Return the [x, y] coordinate for the center point of the cell that contains the specified text.  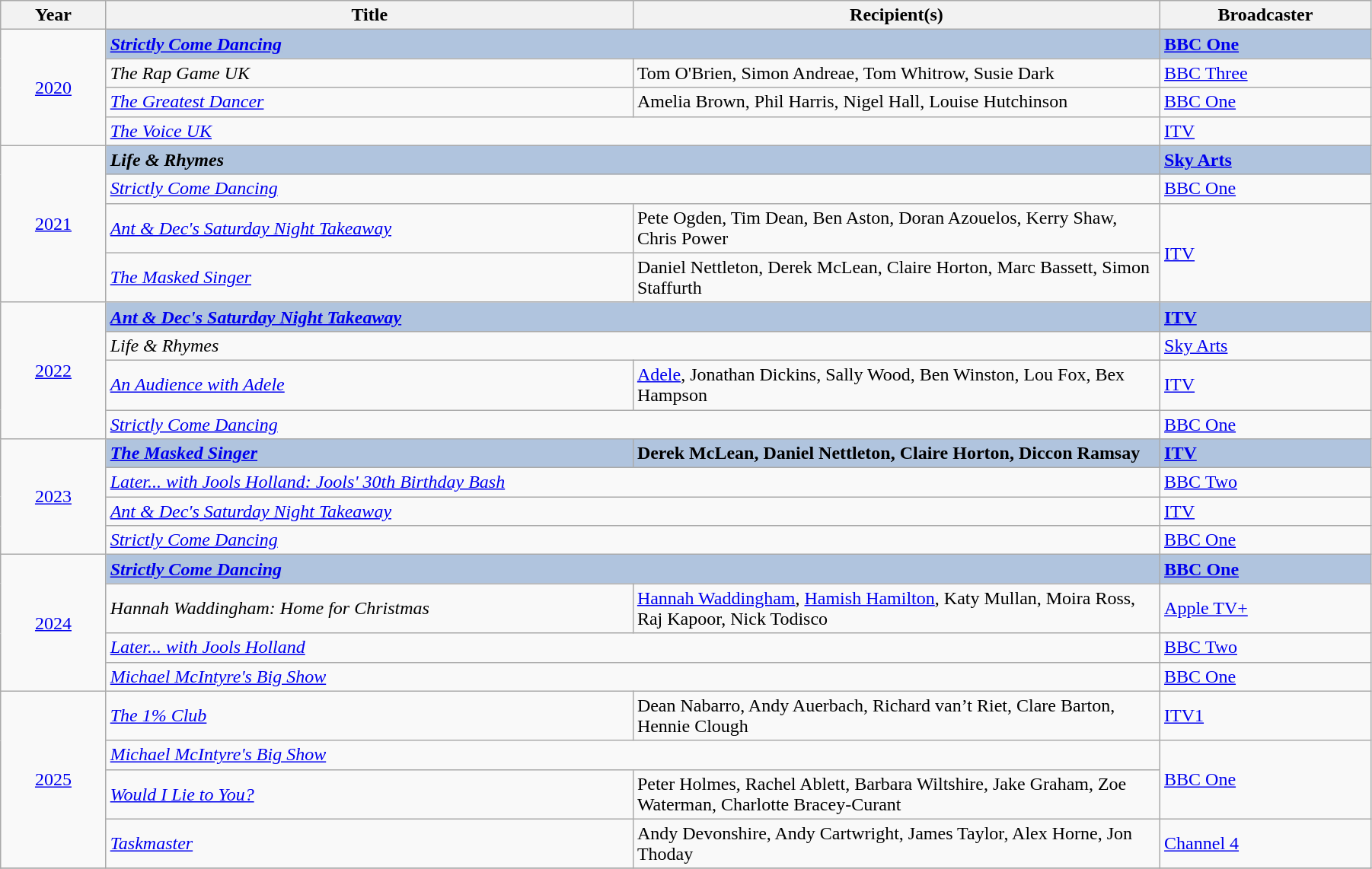
2020 [53, 88]
Hannah Waddingham, Hamish Hamilton, Katy Mullan, Moira Ross, Raj Kapoor, Nick Todisco [896, 609]
2022 [53, 370]
Hannah Waddingham: Home for Christmas [369, 609]
2021 [53, 224]
2023 [53, 497]
Would I Lie to You? [369, 794]
Later... with Jools Holland: Jools' 30th Birthday Bash [633, 482]
Amelia Brown, Phil Harris, Nigel Hall, Louise Hutchinson [896, 102]
Dean Nabarro, Andy Auerbach, Richard van’t Riet, Clare Barton, Hennie Clough [896, 715]
Recipient(s) [896, 15]
Peter Holmes, Rachel Ablett, Barbara Wiltshire, Jake Graham, Zoe Waterman, Charlotte Bracey-Curant [896, 794]
Year [53, 15]
Adele, Jonathan Dickins, Sally Wood, Ben Winston, Lou Fox, Bex Hampson [896, 385]
Pete Ogden, Tim Dean, Ben Aston, Doran Azouelos, Kerry Shaw, Chris Power [896, 228]
The Greatest Dancer [369, 102]
ITV1 [1265, 715]
Derek McLean, Daniel Nettleton, Claire Horton, Diccon Ramsay [896, 454]
Later... with Jools Holland [633, 648]
Apple TV+ [1265, 609]
The Rap Game UK [369, 73]
The Voice UK [633, 131]
BBC Three [1265, 73]
Daniel Nettleton, Derek McLean, Claire Horton, Marc Bassett, Simon Staffurth [896, 277]
The 1% Club [369, 715]
2024 [53, 622]
Taskmaster [369, 843]
An Audience with Adele [369, 385]
2025 [53, 779]
Channel 4 [1265, 843]
Title [369, 15]
Andy Devonshire, Andy Cartwright, James Taylor, Alex Horne, Jon Thoday [896, 843]
Broadcaster [1265, 15]
Tom O'Brien, Simon Andreae, Tom Whitrow, Susie Dark [896, 73]
